Scan for the cell matching the given text and deliver its (x, y) coordinate at center. 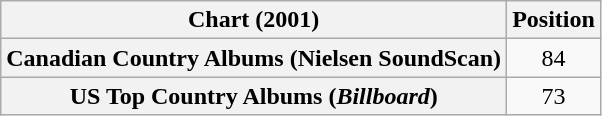
Position (554, 20)
Canadian Country Albums (Nielsen SoundScan) (254, 58)
Chart (2001) (254, 20)
84 (554, 58)
US Top Country Albums (Billboard) (254, 96)
73 (554, 96)
